Return (X, Y) of the center of cell containing provided text 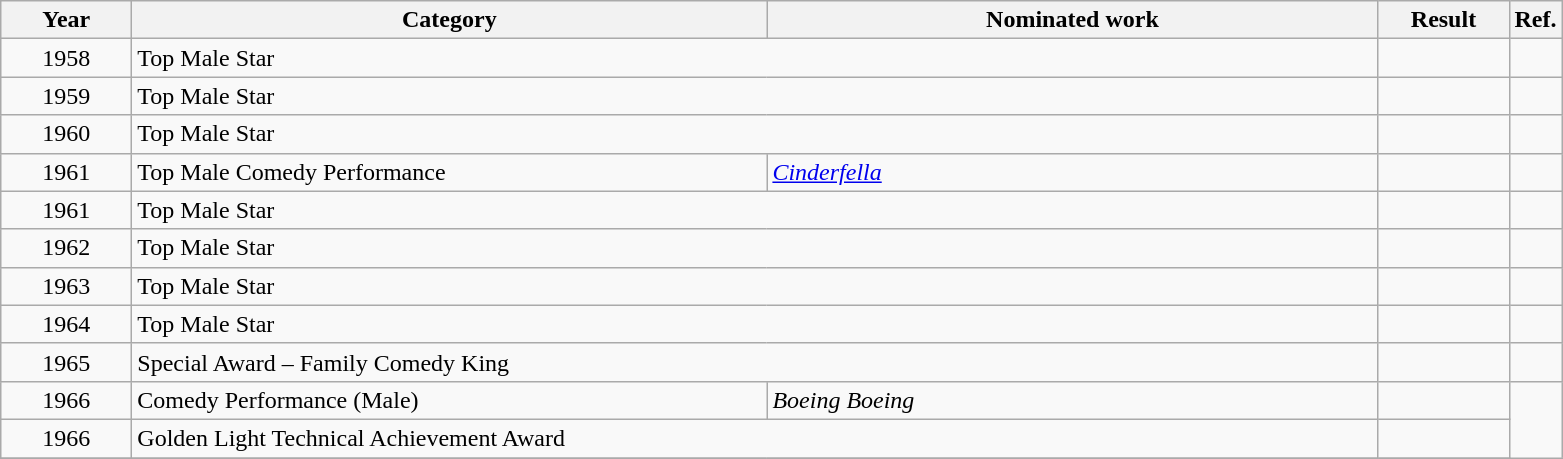
1958 (66, 58)
Nominated work (1072, 20)
Year (66, 20)
1965 (66, 362)
Boeing Boeing (1072, 400)
Result (1444, 20)
Golden Light Technical Achievement Award (755, 438)
Special Award – Family Comedy King (755, 362)
Cinderfella (1072, 172)
Comedy Performance (Male) (450, 400)
1963 (66, 286)
Category (450, 20)
Ref. (1536, 20)
1962 (66, 248)
1960 (66, 134)
Top Male Comedy Performance (450, 172)
1964 (66, 324)
1959 (66, 96)
